Determine the [x, y] coordinate at the center of the cell enclosing the given text.  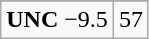
UNC −9.5 [58, 20]
57 [130, 20]
